Extract the [X, Y] coordinate from the center of the cell holding the provided text.  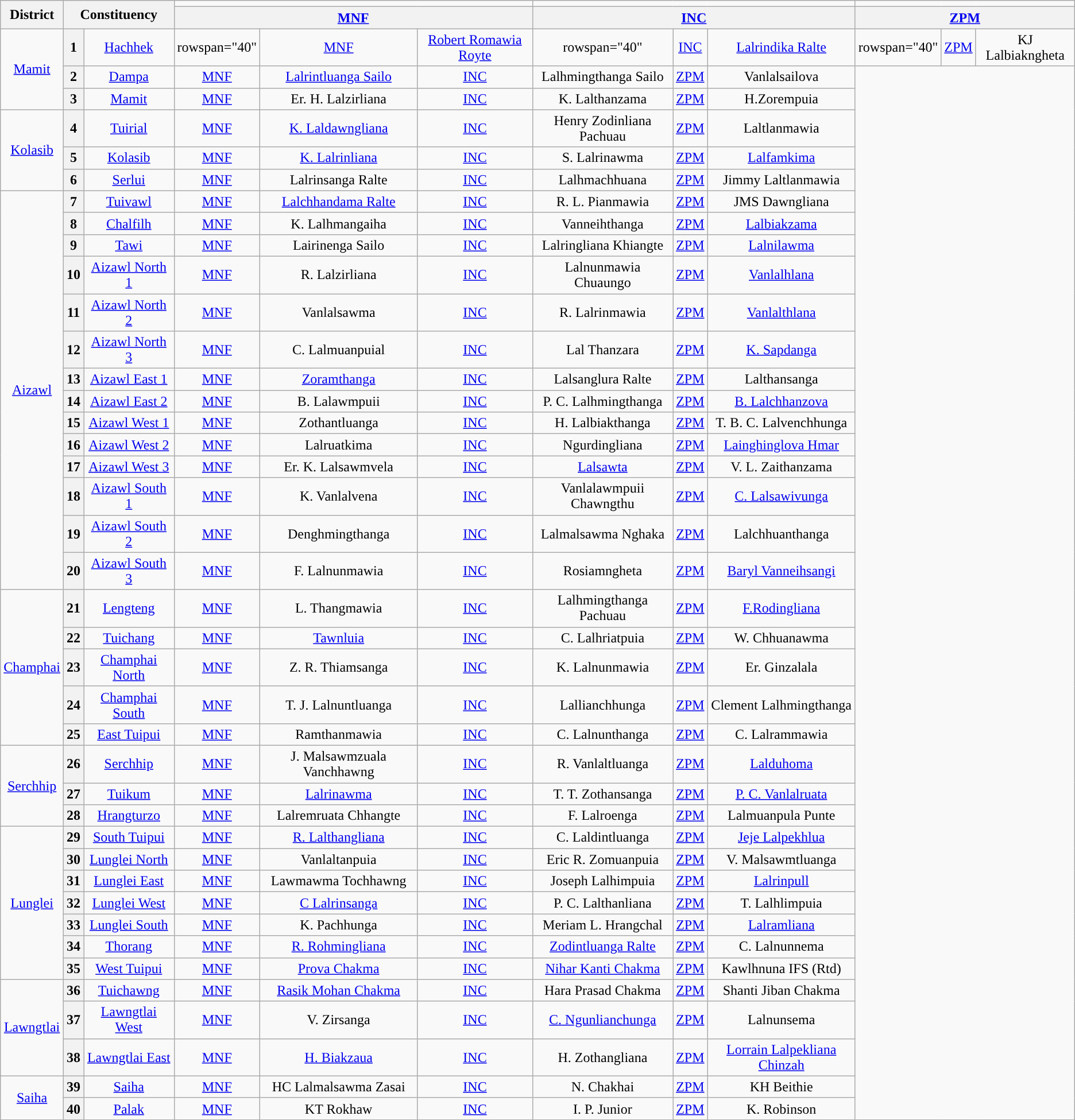
C Lalrinsanga [339, 903]
Aizawl West 3 [129, 467]
Denghmingthanga [339, 534]
T. Lalhlimpuia [781, 903]
36 [74, 990]
KH Beithie [781, 1087]
16 [74, 445]
Tuichang [129, 638]
25 [74, 734]
Lengteng [129, 609]
39 [74, 1087]
K. Lalhmangaiha [339, 223]
13 [74, 379]
Hachhek [129, 47]
C. Lalrammawia [781, 734]
Lawngtlai East [129, 1057]
C. Laldintluanga [602, 838]
Tuichawng [129, 990]
Lalhmingthanga Pachuau [602, 609]
Zothantluanga [339, 423]
Tuivawl [129, 201]
29 [74, 838]
35 [74, 968]
Palak [129, 1109]
20 [74, 571]
Jimmy Laltlanmawia [781, 180]
Chalfilh [129, 223]
Lalduhoma [781, 764]
P. C. Lalthanliana [602, 903]
KJ Lalbiakngheta [1025, 47]
Zodintluanga Ralte [602, 947]
7 [74, 201]
Champhai North [129, 667]
C. Lalhriatpuia [602, 638]
12 [74, 350]
Lunglei East [129, 881]
Er. K. Lalsawmvela [339, 467]
6 [74, 180]
9 [74, 245]
Vanlalthlana [781, 312]
15 [74, 423]
V. Zirsanga [339, 1020]
38 [74, 1057]
Lunglei South [129, 925]
C. Lalmuanpuial [339, 350]
Lalchhandama Ralte [339, 201]
Lalsawta [602, 467]
5 [74, 158]
Lal Thanzara [602, 350]
Tawi [129, 245]
Lalthansanga [781, 379]
Aizawl North 3 [129, 350]
F.Rodingliana [781, 609]
T. J. Lalnuntluanga [339, 705]
Rosiamngheta [602, 571]
28 [74, 816]
Constituency [118, 15]
Lawngtlai West [129, 1020]
K. Vanlalvena [339, 496]
33 [74, 925]
40 [74, 1109]
H. Lalbiakthanga [602, 423]
Prova Chakma [339, 968]
Lalrinawma [339, 794]
P. C. Vanlalruata [781, 794]
S. Lalrinawma [602, 158]
Joseph Lalhimpuia [602, 881]
Clement Lalhmingthanga [781, 705]
Lalrindika Ralte [781, 47]
Eric R. Zomuanpuia [602, 859]
R. Lalzirliana [339, 274]
Er. H. Lalzirliana [339, 99]
K. Lalthanzama [602, 99]
Aizawl South 3 [129, 571]
Ngurdingliana [602, 445]
37 [74, 1020]
Dampa [129, 77]
Hrangturzo [129, 816]
Aizawl East 2 [129, 401]
K. Robinson [781, 1109]
Shanti Jiban Chakma [781, 990]
Lunglei [32, 903]
Kawlhnuna IFS (Rtd) [781, 968]
24 [74, 705]
B. Lalchhanzova [781, 401]
32 [74, 903]
Baryl Vanneihsangi [781, 571]
30 [74, 859]
3 [74, 99]
Lalhmachhuana [602, 180]
Zoramthanga [339, 379]
R. Rohmingliana [339, 947]
Henry Zodinliana Pachuau [602, 129]
Lalramliana [781, 925]
I. P. Junior [602, 1109]
Tuikum [129, 794]
Vanlalsailova [781, 77]
East Tuipui [129, 734]
H. Zothangliana [602, 1057]
Lairinenga Sailo [339, 245]
K. Sapdanga [781, 350]
34 [74, 947]
21 [74, 609]
Aizawl South 2 [129, 534]
R. Lalthangliana [339, 838]
Meriam L. Hrangchal [602, 925]
W. Chhuanawma [781, 638]
14 [74, 401]
Rasik Mohan Chakma [339, 990]
Lalruatkima [339, 445]
T. T. Zothansanga [602, 794]
R. Lalrinmawia [602, 312]
C. Lalnunthanga [602, 734]
H.Zorempuia [781, 99]
Lalringliana Khiangte [602, 245]
2 [74, 77]
B. Lalawmpuii [339, 401]
R. Vanlaltluanga [602, 764]
11 [74, 312]
K. Pachhunga [339, 925]
Hara Prasad Chakma [602, 990]
27 [74, 794]
Vanlaltanpuia [339, 859]
Er. Ginzalala [781, 667]
10 [74, 274]
Vanneihthanga [602, 223]
J. Malsawmzuala Vanchhawng [339, 764]
C. Ngunlianchunga [602, 1020]
N. Chakhai [602, 1087]
West Tuipui [129, 968]
C. Lalsawivunga [781, 496]
1 [74, 47]
Nihar Kanti Chakma [602, 968]
L. Thangmawia [339, 609]
Aizawl West 2 [129, 445]
4 [74, 129]
8 [74, 223]
K. Lalrinliana [339, 158]
19 [74, 534]
Vanlalawmpuii Chawngthu [602, 496]
Aizawl South 1 [129, 496]
KT Rokhaw [339, 1109]
Lainghinglova Hmar [781, 445]
Lalremruata Chhangte [339, 816]
Lalbiakzama [781, 223]
Lunglei North [129, 859]
Serlui [129, 180]
T. B. C. Lalvenchhunga [781, 423]
C. Lalnunnema [781, 947]
23 [74, 667]
Aizawl [32, 390]
K. Lalnunmawia [602, 667]
Thorang [129, 947]
18 [74, 496]
Lalnilawma [781, 245]
Lalrinpull [781, 881]
22 [74, 638]
Tuirial [129, 129]
Robert Romawia Royte [475, 47]
Lalnunmawia Chuaungo [602, 274]
Jeje Lalpekhlua [781, 838]
Lawmawma Tochhawng [339, 881]
Lalsanglura Ralte [602, 379]
Vanlalsawma [339, 312]
Lalrinsanga Ralte [339, 180]
Lorrain Lalpekliana Chinzah [781, 1057]
F. Lalnunmawia [339, 571]
Z. R. Thiamsanga [339, 667]
H. Biakzaua [339, 1057]
17 [74, 467]
Lalmuanpula Punte [781, 816]
Aizawl North 2 [129, 312]
Champhai [32, 667]
Aizawl North 1 [129, 274]
Lalhmingthanga Sailo [602, 77]
V. Malsawmtluanga [781, 859]
Lallianchhunga [602, 705]
31 [74, 881]
District [32, 15]
K. Laldawngliana [339, 129]
Lawngtlai [32, 1028]
Tawnluia [339, 638]
V. L. Zaithanzama [781, 467]
Ramthanmawia [339, 734]
Aizawl East 1 [129, 379]
Aizawl West 1 [129, 423]
Lalrintluanga Sailo [339, 77]
Lalnunsema [781, 1020]
Lalchhuanthanga [781, 534]
F. Lalroenga [602, 816]
JMS Dawngliana [781, 201]
HC Lalmalsawma Zasai [339, 1087]
P. C. Lalhmingthanga [602, 401]
26 [74, 764]
South Tuipui [129, 838]
Vanlalhlana [781, 274]
Laltlanmawia [781, 129]
Lunglei West [129, 903]
Lalmalsawma Nghaka [602, 534]
Champhai South [129, 705]
R. L. Pianmawia [602, 201]
Lalfamkima [781, 158]
